Pinpoint the cell where the given text exists, returning its [x, y] midpoint coordinate. 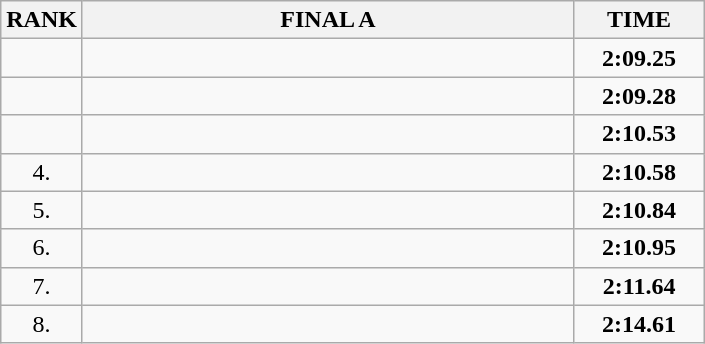
2:09.28 [640, 96]
7. [42, 286]
TIME [640, 20]
2:10.53 [640, 134]
2:11.64 [640, 286]
2:10.84 [640, 210]
2:09.25 [640, 58]
2:10.58 [640, 172]
FINAL A [328, 20]
5. [42, 210]
6. [42, 248]
2:10.95 [640, 248]
2:14.61 [640, 324]
4. [42, 172]
8. [42, 324]
RANK [42, 20]
